Output the (X, Y) coordinate of the center of the cell containing the given text.  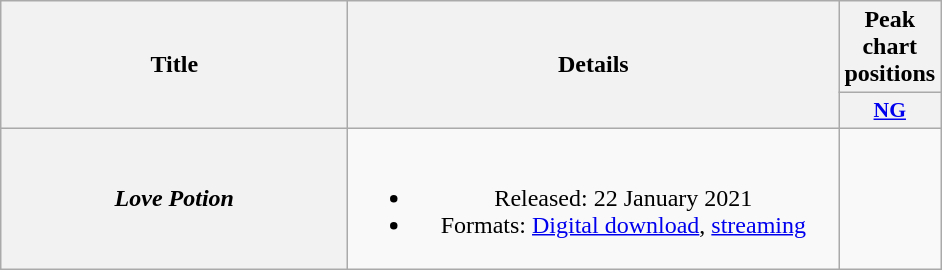
Details (594, 65)
Love Potion (174, 198)
Peak chart positions (890, 47)
Released: 22 January 2021Formats: Digital download, streaming (594, 198)
Title (174, 65)
NG (890, 111)
